Pinpoint the cell where the given text exists, returning its [x, y] midpoint coordinate. 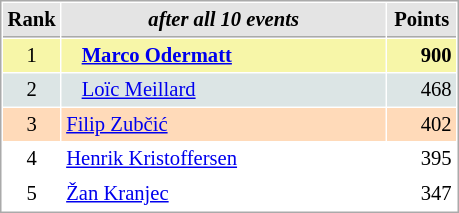
1 [32, 56]
347 [422, 194]
after all 10 events [224, 20]
4 [32, 158]
3 [32, 124]
Žan Kranjec [224, 194]
Rank [32, 20]
900 [422, 56]
Points [422, 20]
402 [422, 124]
Loïc Meillard [224, 90]
2 [32, 90]
Filip Zubčić [224, 124]
468 [422, 90]
Henrik Kristoffersen [224, 158]
395 [422, 158]
Marco Odermatt [224, 56]
5 [32, 194]
